Return [X, Y] of the center of cell containing provided text 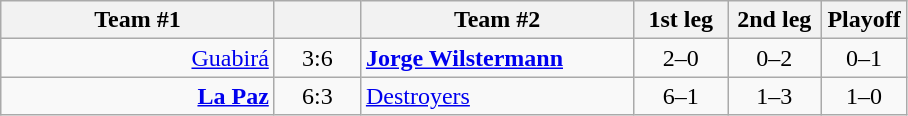
2–0 [681, 58]
0–1 [864, 58]
6–1 [681, 96]
2nd leg [775, 20]
1–3 [775, 96]
Team #2 [497, 20]
Playoff [864, 20]
Guabirá [138, 58]
Team #1 [138, 20]
Destroyers [497, 96]
3:6 [317, 58]
1st leg [681, 20]
6:3 [317, 96]
0–2 [775, 58]
La Paz [138, 96]
Jorge Wilstermann [497, 58]
1–0 [864, 96]
